Find where the given text appears and provide that cell's center as (x, y) coordinate. 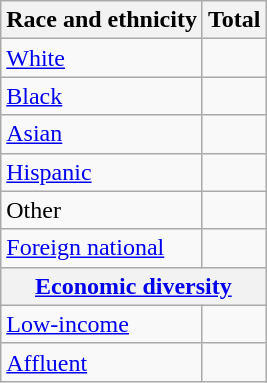
Race and ethnicity (102, 20)
Total (234, 20)
Asian (102, 134)
Black (102, 96)
Other (102, 210)
Foreign national (102, 248)
Affluent (102, 362)
White (102, 58)
Low-income (102, 324)
Hispanic (102, 172)
Economic diversity (134, 286)
